Detect which cell encompasses the target text, then output its (X, Y) center coordinate. 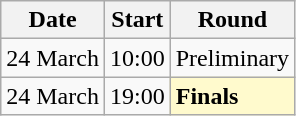
10:00 (137, 58)
Round (232, 20)
Preliminary (232, 58)
Start (137, 20)
Finals (232, 96)
19:00 (137, 96)
Date (53, 20)
